Find where the given text appears and provide that cell's center as (X, Y) coordinate. 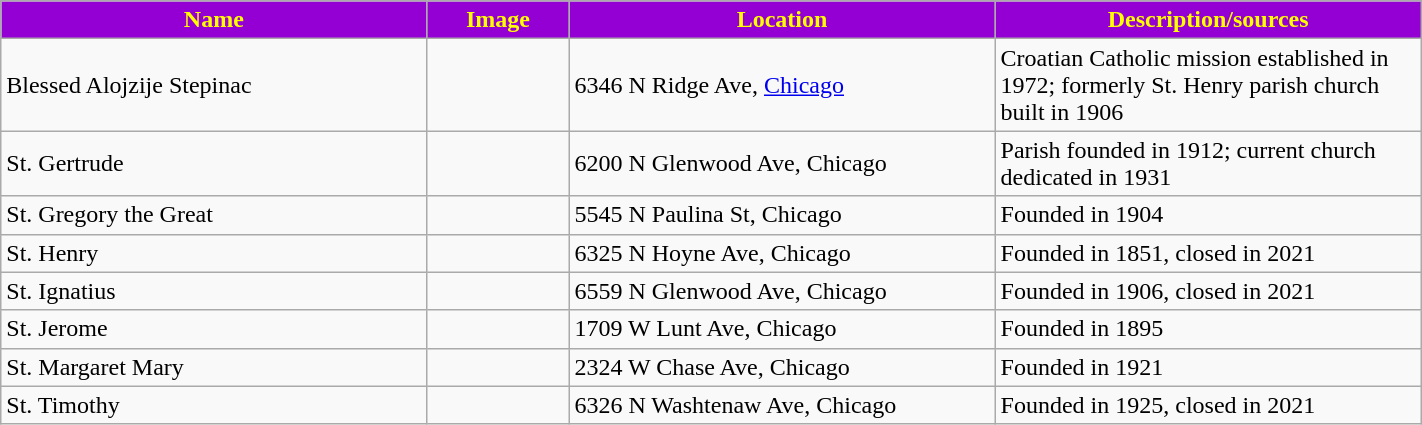
St. Ignatius (214, 291)
Description/sources (1208, 20)
Founded in 1904 (1208, 215)
6346 N Ridge Ave, Chicago (782, 85)
Founded in 1895 (1208, 329)
Founded in 1925, closed in 2021 (1208, 405)
St. Margaret Mary (214, 367)
6200 N Glenwood Ave, Chicago (782, 164)
St. Jerome (214, 329)
Croatian Catholic mission established in 1972; formerly St. Henry parish church built in 1906 (1208, 85)
6559 N Glenwood Ave, Chicago (782, 291)
Name (214, 20)
1709 W Lunt Ave, Chicago (782, 329)
6326 N Washtenaw Ave, Chicago (782, 405)
Parish founded in 1912; current church dedicated in 1931 (1208, 164)
2324 W Chase Ave, Chicago (782, 367)
Blessed Alojzije Stepinac (214, 85)
6325 N Hoyne Ave, Chicago (782, 253)
Founded in 1921 (1208, 367)
St. Gertrude (214, 164)
Founded in 1851, closed in 2021 (1208, 253)
Location (782, 20)
St. Henry (214, 253)
Founded in 1906, closed in 2021 (1208, 291)
St. Gregory the Great (214, 215)
Image (498, 20)
5545 N Paulina St, Chicago (782, 215)
St. Timothy (214, 405)
